Scan for the cell matching the given text and deliver its (x, y) coordinate at center. 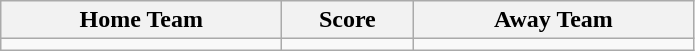
Away Team (554, 20)
Home Team (142, 20)
Score (348, 20)
